For the text-containing cell, return its midpoint in (x, y) coordinate format. 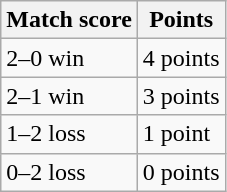
2–1 win (70, 96)
Match score (70, 20)
2–0 win (70, 58)
3 points (181, 96)
1 point (181, 134)
Points (181, 20)
4 points (181, 58)
0–2 loss (70, 172)
1–2 loss (70, 134)
0 points (181, 172)
